Detect which cell encompasses the target text, then output its (X, Y) center coordinate. 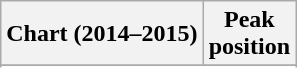
Peakposition (249, 34)
Chart (2014–2015) (102, 34)
